Provide the [X, Y] coordinate of the cell's center where the given text is located.  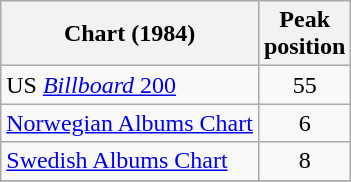
Swedish Albums Chart [130, 161]
US Billboard 200 [130, 85]
Norwegian Albums Chart [130, 123]
8 [304, 161]
Peakposition [304, 34]
55 [304, 85]
Chart (1984) [130, 34]
6 [304, 123]
